Capture the cell that displays the provided text and extract its (x, y) central coordinate. 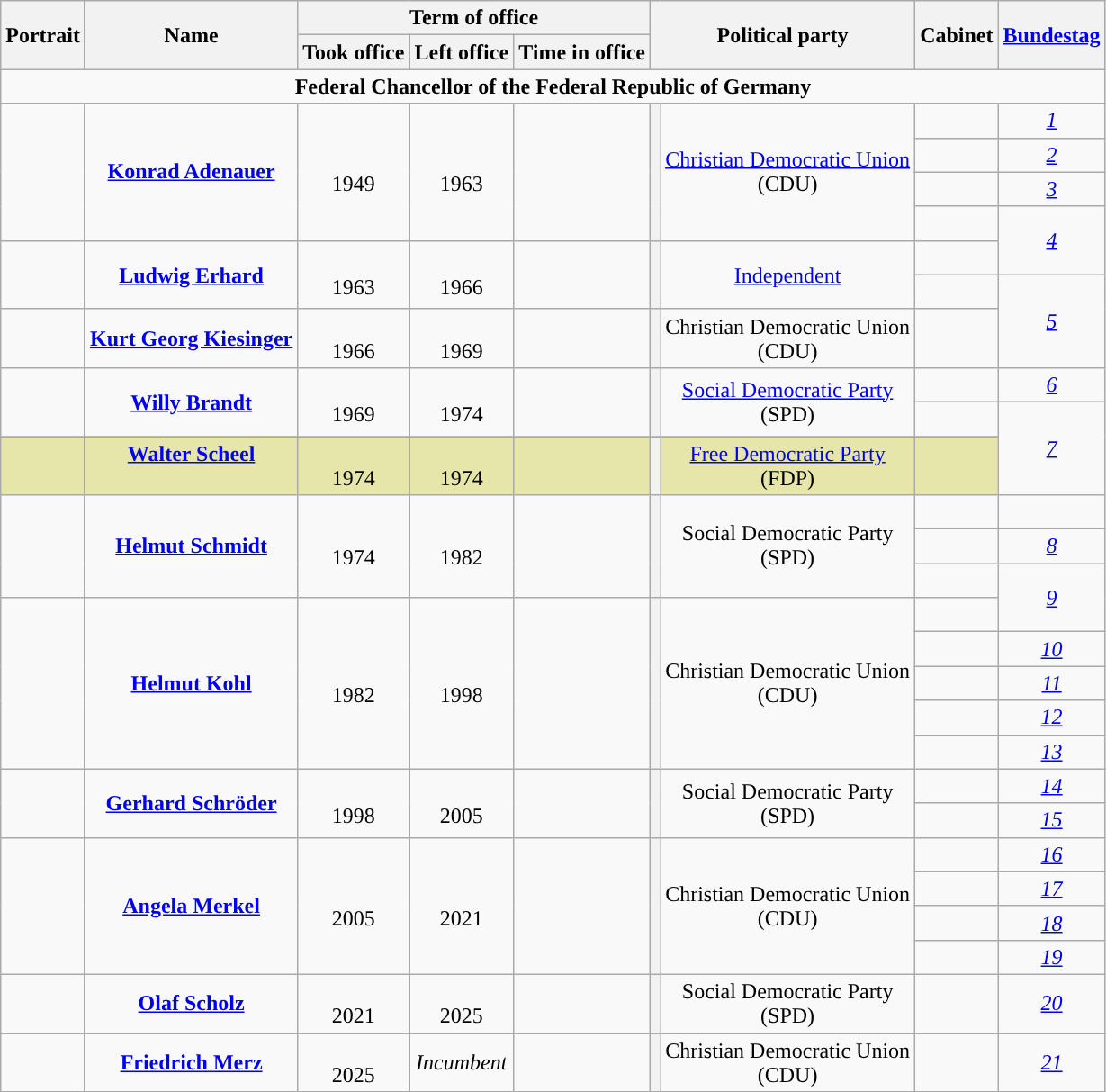
9 (1051, 598)
Portrait (43, 35)
Friedrich Merz (191, 1062)
Federal Chancellor of the Federal Republic of Germany (553, 86)
20 (1051, 1003)
18 (1051, 923)
12 (1051, 717)
Took office (354, 52)
19 (1051, 957)
Independent (788, 275)
Walter Scheel (191, 465)
Name (191, 35)
Ludwig Erhard (191, 275)
Gerhard Schröder (191, 803)
17 (1051, 889)
Free Democratic Party(FDP) (788, 465)
Political party (783, 35)
Konrad Adenauer (191, 172)
6 (1051, 384)
14 (1051, 786)
Cabinet (957, 35)
Kurt Georg Kiesinger (191, 338)
Time in office (582, 52)
11 (1051, 683)
3 (1051, 189)
Olaf Scholz (191, 1003)
Angela Merkel (191, 906)
4 (1051, 240)
15 (1051, 820)
16 (1051, 854)
Left office (462, 52)
13 (1051, 752)
Helmut Kohl (191, 683)
7 (1051, 448)
Helmut Schmidt (191, 546)
10 (1051, 649)
8 (1051, 546)
Incumbent (462, 1062)
21 (1051, 1062)
Term of office (474, 18)
5 (1051, 320)
Willy Brandt (191, 402)
1 (1051, 121)
1949 (354, 172)
2 (1051, 155)
Bundestag (1051, 35)
